Scan for the cell matching the given text and deliver its [x, y] coordinate at center. 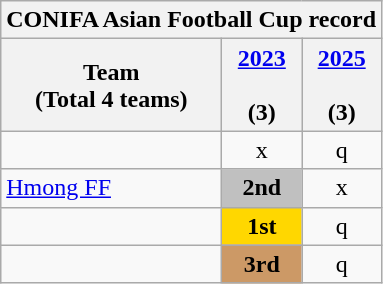
2nd [262, 188]
2023 (3) [262, 85]
3rd [262, 264]
Hmong FF [112, 188]
2025 (3) [342, 85]
Team(Total 4 teams) [112, 85]
1st [262, 226]
CONIFA Asian Football Cup record [192, 20]
